Determine the (X, Y) coordinate at the center of the cell enclosing the given text.  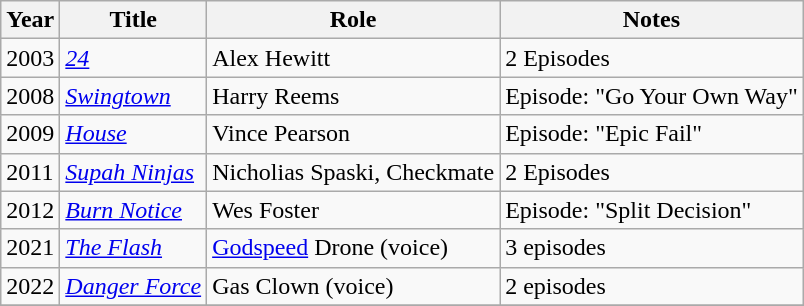
Role (354, 20)
House (134, 134)
Title (134, 20)
Year (30, 20)
Harry Reems (354, 96)
Godspeed Drone (voice) (354, 248)
Episode: "Split Decision" (652, 210)
Vince Pearson (354, 134)
2008 (30, 96)
Burn Notice (134, 210)
2003 (30, 58)
The Flash (134, 248)
Nicholias Spaski, Checkmate (354, 172)
2021 (30, 248)
Notes (652, 20)
2011 (30, 172)
2009 (30, 134)
Episode: "Epic Fail" (652, 134)
Alex Hewitt (354, 58)
Supah Ninjas (134, 172)
Episode: "Go Your Own Way" (652, 96)
3 episodes (652, 248)
Swingtown (134, 96)
Gas Clown (voice) (354, 286)
24 (134, 58)
2 episodes (652, 286)
2012 (30, 210)
2022 (30, 286)
Danger Force (134, 286)
Wes Foster (354, 210)
